Return the (x, y) coordinate for the center point of the cell that contains the specified text.  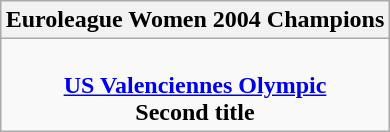
US Valenciennes Olympic Second title (195, 85)
Euroleague Women 2004 Champions (195, 20)
